From the cell containing the given text, extract its center point as [x, y] coordinate. 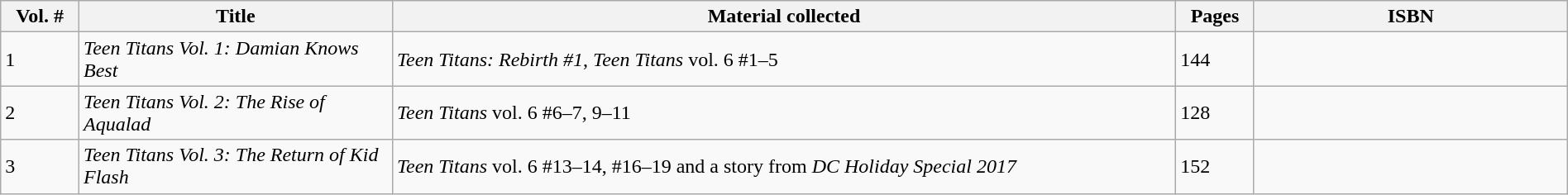
3 [40, 167]
Teen Titans Vol. 1: Damian Knows Best [235, 59]
ISBN [1411, 17]
Teen Titans vol. 6 #13–14, #16–19 and a story from DC Holiday Special 2017 [784, 167]
Pages [1216, 17]
1 [40, 59]
128 [1216, 112]
144 [1216, 59]
Vol. # [40, 17]
Teen Titans Vol. 2: The Rise of Aqualad [235, 112]
152 [1216, 167]
Title [235, 17]
Teen Titans vol. 6 #6–7, 9–11 [784, 112]
Teen Titans: Rebirth #1, Teen Titans vol. 6 #1–5 [784, 59]
Teen Titans Vol. 3: The Return of Kid Flash [235, 167]
2 [40, 112]
Material collected [784, 17]
